Find where the given text appears and provide that cell's center as (x, y) coordinate. 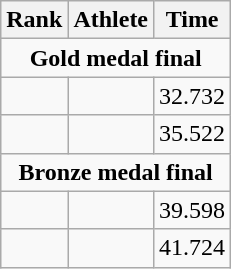
Time (192, 20)
Bronze medal final (116, 172)
35.522 (192, 134)
Athlete (111, 20)
39.598 (192, 210)
Rank (34, 20)
32.732 (192, 96)
41.724 (192, 248)
Gold medal final (116, 58)
